Provide the (X, Y) coordinate of the cell's center where the given text is located.  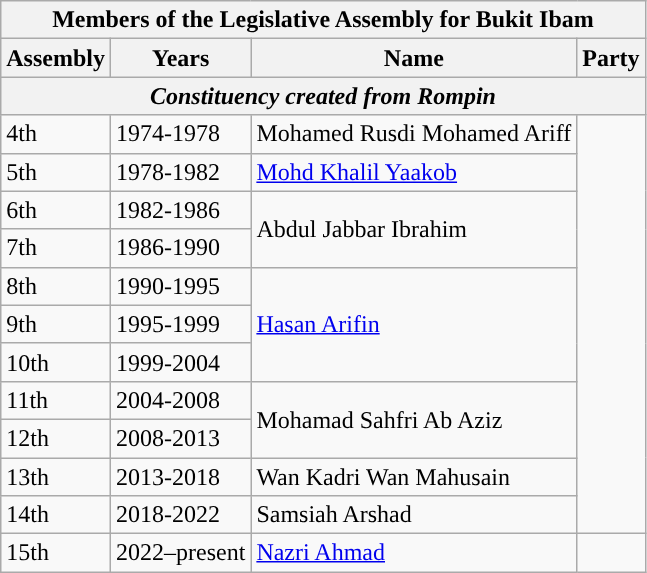
15th (56, 553)
14th (56, 515)
1999-2004 (180, 362)
1990-1995 (180, 286)
7th (56, 248)
Party (611, 58)
Constituency created from Rompin (323, 96)
Nazri Ahmad (414, 553)
Mohd Khalil Yaakob (414, 172)
2018-2022 (180, 515)
1978-1982 (180, 172)
Abdul Jabbar Ibrahim (414, 229)
Members of the Legislative Assembly for Bukit Ibam (323, 20)
1986-1990 (180, 248)
2013-2018 (180, 477)
4th (56, 134)
2008-2013 (180, 438)
Name (414, 58)
2004-2008 (180, 400)
Samsiah Arshad (414, 515)
Assembly (56, 58)
6th (56, 210)
1995-1999 (180, 324)
Wan Kadri Wan Mahusain (414, 477)
1974-1978 (180, 134)
11th (56, 400)
Mohamed Rusdi Mohamed Ariff (414, 134)
9th (56, 324)
Hasan Arifin (414, 324)
5th (56, 172)
Mohamad Sahfri Ab Aziz (414, 419)
Years (180, 58)
13th (56, 477)
8th (56, 286)
10th (56, 362)
1982-1986 (180, 210)
2022–present (180, 553)
12th (56, 438)
